Provide the (x, y) coordinate of the cell's center where the given text is located.  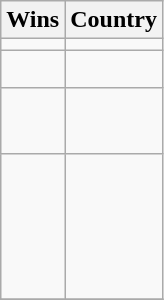
Country (114, 20)
Wins (33, 20)
